Identify which cell holds the provided text, then report its [x, y] central coordinate. 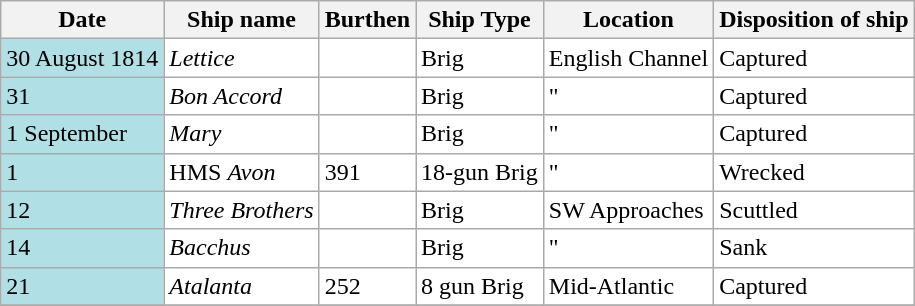
1 [82, 172]
Sank [814, 248]
Location [628, 20]
30 August 1814 [82, 58]
Bacchus [242, 248]
21 [82, 286]
Date [82, 20]
1 September [82, 134]
Scuttled [814, 210]
Atalanta [242, 286]
12 [82, 210]
Mid-Atlantic [628, 286]
SW Approaches [628, 210]
14 [82, 248]
Mary [242, 134]
8 gun Brig [480, 286]
Three Brothers [242, 210]
Wrecked [814, 172]
18-gun Brig [480, 172]
Burthen [367, 20]
31 [82, 96]
HMS Avon [242, 172]
English Channel [628, 58]
Disposition of ship [814, 20]
252 [367, 286]
391 [367, 172]
Lettice [242, 58]
Ship Type [480, 20]
Bon Accord [242, 96]
Ship name [242, 20]
